Locate the cell with the specified text and output its [X, Y] center coordinate. 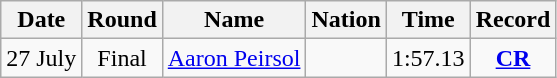
Nation [346, 20]
Name [234, 20]
Time [428, 20]
27 July [42, 58]
Round [122, 20]
Date [42, 20]
1:57.13 [428, 58]
Final [122, 58]
Aaron Peirsol [234, 58]
Record [513, 20]
CR [513, 58]
